Scan for the cell matching the given text and deliver its (x, y) coordinate at center. 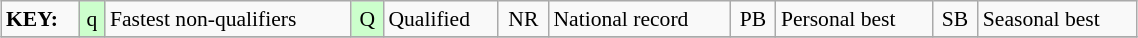
Seasonal best (1058, 19)
Q (367, 19)
Fastest non-qualifiers (228, 19)
PB (753, 19)
q (92, 19)
KEY: (40, 19)
NR (523, 19)
Personal best (854, 19)
National record (639, 19)
Qualified (440, 19)
SB (955, 19)
